Return the [x, y] coordinate for the center point of the cell that contains the specified text.  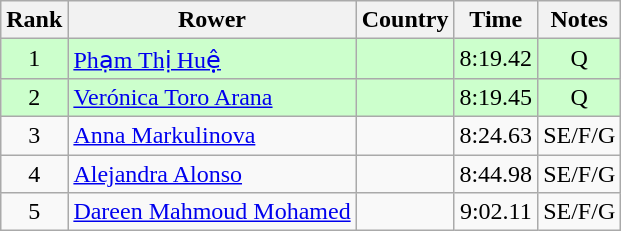
Notes [580, 20]
1 [34, 59]
Phạm Thị Huệ [212, 59]
Rower [212, 20]
5 [34, 212]
9:02.11 [496, 212]
Alejandra Alonso [212, 173]
8:19.45 [496, 97]
8:19.42 [496, 59]
4 [34, 173]
3 [34, 135]
8:44.98 [496, 173]
Dareen Mahmoud Mohamed [212, 212]
Time [496, 20]
Rank [34, 20]
Verónica Toro Arana [212, 97]
2 [34, 97]
Country [405, 20]
8:24.63 [496, 135]
Anna Markulinova [212, 135]
